From the cell containing the given text, extract its center point as (X, Y) coordinate. 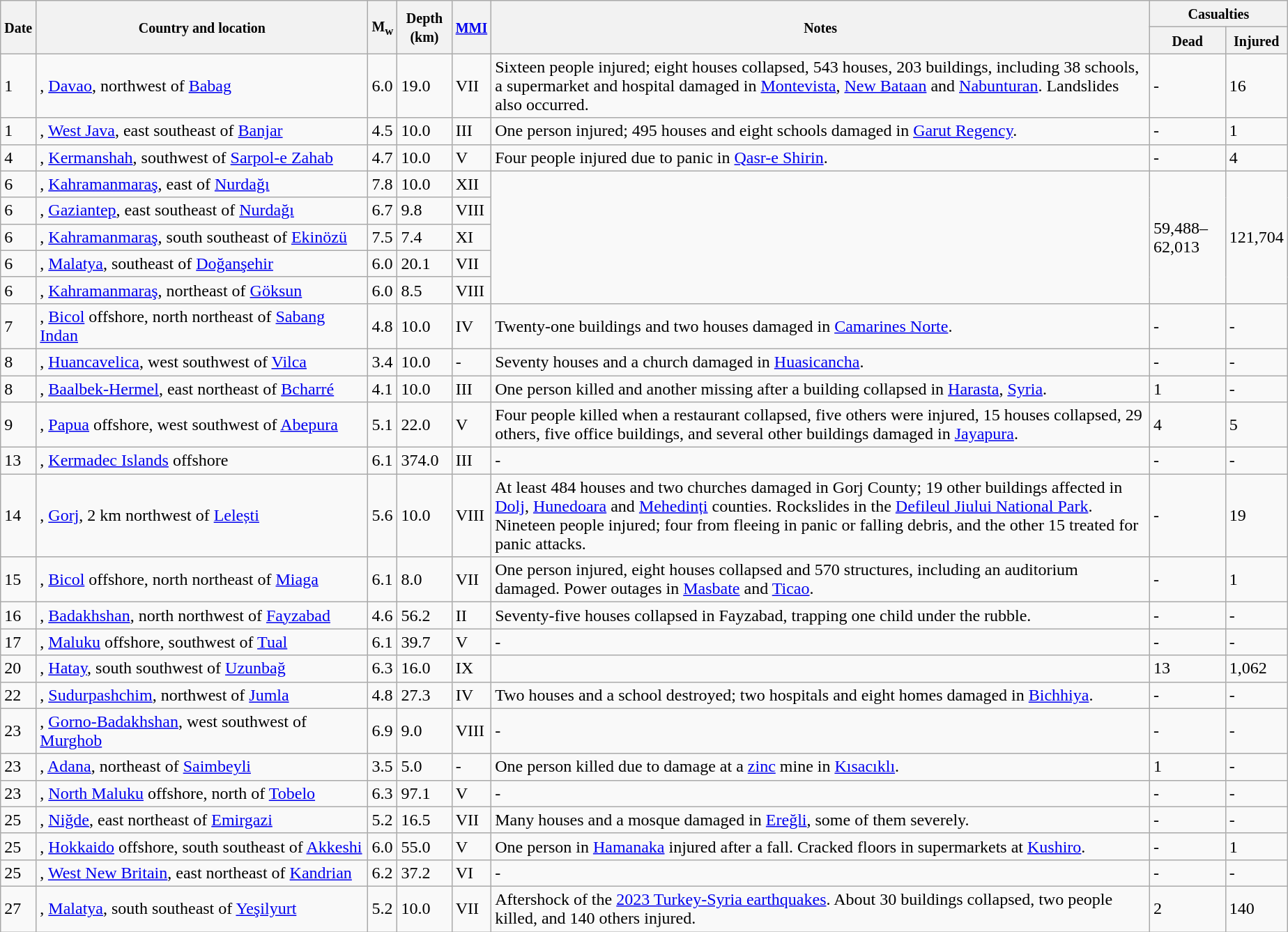
9.8 (424, 211)
14 (18, 516)
Two houses and a school destroyed; two hospitals and eight homes damaged in Bichhiya. (821, 695)
, Kahramanmaraş, south southeast of Ekinözü (202, 237)
140 (1256, 909)
6.9 (383, 731)
, Kahramanmaraş, northeast of Göksun (202, 290)
, Kahramanmaraş, east of Nurdağı (202, 184)
, Kermadec Islands offshore (202, 461)
4.5 (383, 131)
, Kermanshah, southwest of Sarpol-e Zahab (202, 158)
, Adana, northeast of Saimbeyli (202, 767)
6.2 (383, 873)
One person killed and another missing after a building collapsed in Harasta, Syria. (821, 388)
, Baalbek-Hermel, east northeast of Bcharré (202, 388)
XI (471, 237)
5.1 (383, 425)
Country and location (202, 27)
121,704 (1256, 237)
Seventy houses and a church damaged in Huasicancha. (821, 362)
6.7 (383, 211)
9.0 (424, 731)
8.5 (424, 290)
8.0 (424, 580)
, Hokkaido offshore, south southeast of Akkeshi (202, 846)
17 (18, 642)
MMI (471, 27)
Notes (821, 27)
One person injured; 495 houses and eight schools damaged in Garut Regency. (821, 131)
, Gaziantep, east southeast of Nurdağı (202, 211)
XII (471, 184)
Twenty-one buildings and two houses damaged in Camarines Norte. (821, 326)
39.7 (424, 642)
, Hatay, south southwest of Uzunbağ (202, 669)
56.2 (424, 616)
16.0 (424, 669)
5.6 (383, 516)
15 (18, 580)
5 (1256, 425)
One person injured, eight houses collapsed and 570 structures, including an auditorium damaged. Power outages in Masbate and Ticao. (821, 580)
, Papua offshore, west southwest of Abepura (202, 425)
1,062 (1256, 669)
One person killed due to damage at a zinc mine in Kısacıklı. (821, 767)
20.1 (424, 263)
, Badakhshan, north northwest of Fayzabad (202, 616)
Date (18, 27)
7.4 (424, 237)
, Niğde, east northeast of Emirgazi (202, 820)
IX (471, 669)
Mw (383, 27)
, Malatya, south southeast of Yeşilyurt (202, 909)
4.6 (383, 616)
Casualties (1218, 14)
20 (18, 669)
374.0 (424, 461)
7.8 (383, 184)
, Gorno-Badakhshan, west southwest of Murghob (202, 731)
2 (1188, 909)
, West Java, east southeast of Banjar (202, 131)
, Bicol offshore, north northeast of Sabang Indan (202, 326)
27.3 (424, 695)
, West New Britain, east northeast of Kandrian (202, 873)
19 (1256, 516)
, Bicol offshore, north northeast of Miaga (202, 580)
Injured (1256, 40)
Aftershock of the 2023 Turkey-Syria earthquakes. About 30 buildings collapsed, two people killed, and 140 others injured. (821, 909)
7.5 (383, 237)
4.7 (383, 158)
, Huancavelica, west southwest of Vilca (202, 362)
, Davao, northwest of Babag (202, 86)
VI (471, 873)
5.0 (424, 767)
Depth (km) (424, 27)
One person in Hamanaka injured after a fall. Cracked floors in supermarkets at Kushiro. (821, 846)
55.0 (424, 846)
3.5 (383, 767)
, Gorj, 2 km northwest of Lelești (202, 516)
, Sudurpashchim, northwest of Jumla (202, 695)
Four people injured due to panic in Qasr-e Shirin. (821, 158)
3.4 (383, 362)
59,488–62,013 (1188, 237)
, Maluku offshore, southwest of Tual (202, 642)
, North Maluku offshore, north of Tobelo (202, 793)
7 (18, 326)
19.0 (424, 86)
16.5 (424, 820)
97.1 (424, 793)
4.1 (383, 388)
9 (18, 425)
Many houses and a mosque damaged in Ereğli, some of them severely. (821, 820)
II (471, 616)
22.0 (424, 425)
22 (18, 695)
Seventy-five houses collapsed in Fayzabad, trapping one child under the rubble. (821, 616)
, Malatya, southeast of Doğanşehir (202, 263)
37.2 (424, 873)
27 (18, 909)
Dead (1188, 40)
